Capture the cell that displays the provided text and extract its (X, Y) central coordinate. 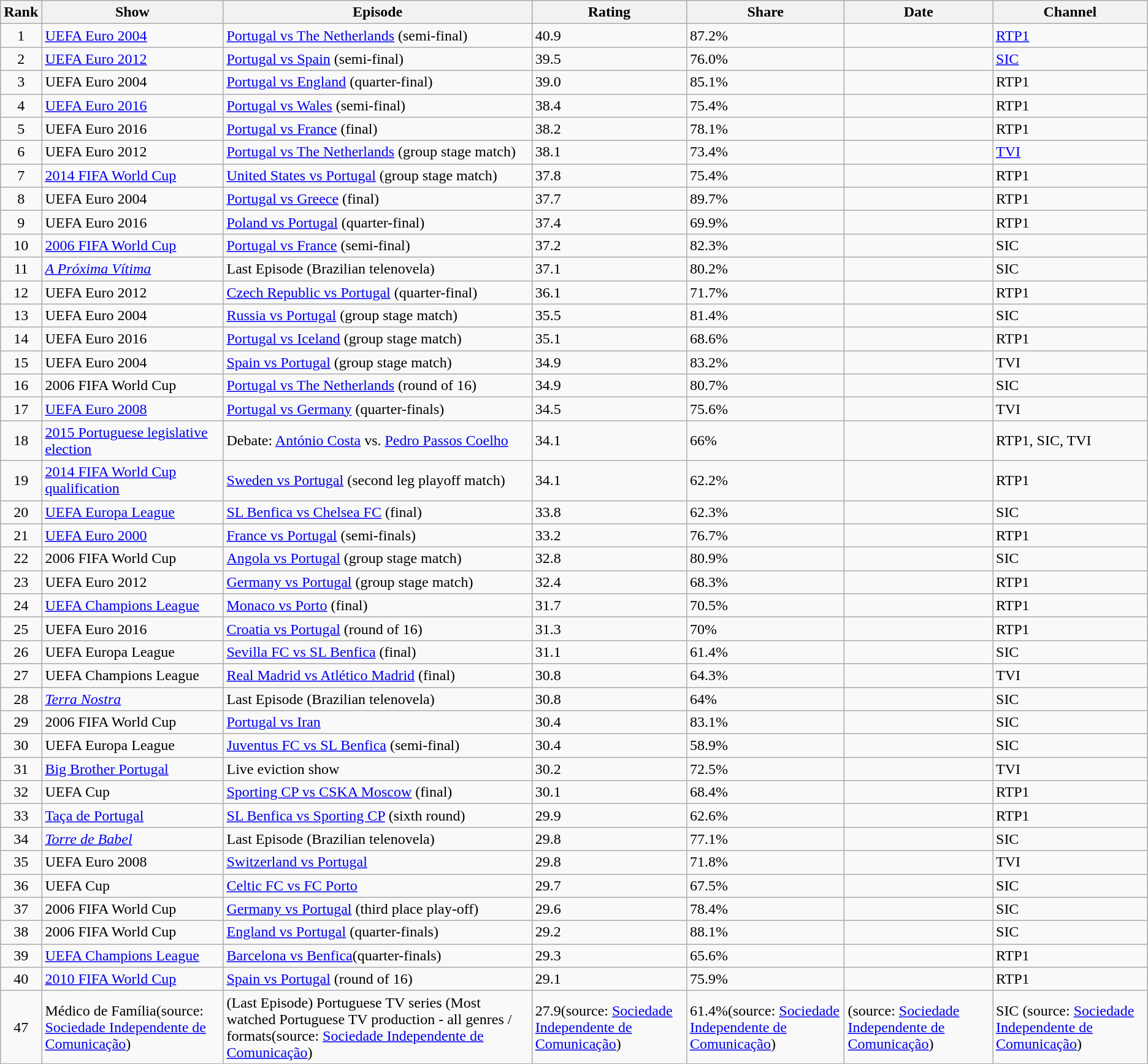
England vs Portugal (quarter-finals) (378, 932)
Barcelona vs Benfica(quarter-finals) (378, 955)
33.8 (609, 512)
8 (21, 199)
29.6 (609, 909)
29.2 (609, 932)
85.1% (765, 82)
Portugal vs Germany (quarter-finals) (378, 409)
18 (21, 440)
5 (21, 129)
61.4%(source: Sociedade Independente de Comunicação) (765, 1027)
31.1 (609, 652)
15 (21, 362)
31 (21, 769)
37 (21, 909)
Germany vs Portugal (third place play-off) (378, 909)
Channel (1070, 12)
33 (21, 816)
Taça de Portugal (132, 816)
Portugal vs France (final) (378, 129)
37.1 (609, 269)
SL Benfica vs Sporting CP (sixth round) (378, 816)
Juventus FC vs SL Benfica (semi-final) (378, 746)
Portugal vs Spain (semi-final) (378, 59)
70% (765, 629)
France vs Portugal (semi-finals) (378, 535)
2014 FIFA World Cup (132, 175)
RTP1, SIC, TVI (1070, 440)
35.5 (609, 316)
38 (21, 932)
71.7% (765, 293)
6 (21, 152)
2010 FIFA World Cup (132, 979)
Episode (378, 12)
Share (765, 12)
United States vs Portugal (group stage match) (378, 175)
40.9 (609, 36)
38.2 (609, 129)
73.4% (765, 152)
32 (21, 792)
Portugal vs France (semi-final) (378, 245)
69.9% (765, 222)
(source: Sociedade Independente de Comunicação) (919, 1027)
10 (21, 245)
26 (21, 652)
61.4% (765, 652)
64% (765, 698)
88.1% (765, 932)
78.4% (765, 909)
Russia vs Portugal (group stage match) (378, 316)
76.0% (765, 59)
33.2 (609, 535)
Switzerland vs Portugal (378, 862)
Rank (21, 12)
Date (919, 12)
Terra Nostra (132, 698)
83.1% (765, 722)
29.1 (609, 979)
11 (21, 269)
31.3 (609, 629)
Real Madrid vs Atlético Madrid (final) (378, 675)
4 (21, 105)
Portugal vs Iceland (group stage match) (378, 339)
1 (21, 36)
31.7 (609, 605)
Monaco vs Porto (final) (378, 605)
Live eviction show (378, 769)
72.5% (765, 769)
Germany vs Portugal (group stage match) (378, 582)
30 (21, 746)
Médico de Família(source: Sociedade Independente de Comunicação) (132, 1027)
39.5 (609, 59)
Portugal vs The Netherlands (round of 16) (378, 386)
7 (21, 175)
27 (21, 675)
39 (21, 955)
37.4 (609, 222)
80.9% (765, 559)
77.1% (765, 839)
38.1 (609, 152)
47 (21, 1027)
Portugal vs Wales (semi-final) (378, 105)
32.8 (609, 559)
14 (21, 339)
29 (21, 722)
28 (21, 698)
37.2 (609, 245)
20 (21, 512)
37.7 (609, 199)
12 (21, 293)
A Próxima Vítima (132, 269)
Big Brother Portugal (132, 769)
21 (21, 535)
34 (21, 839)
(Last Episode) Portuguese TV series (Most watched Portuguese TV production - all genres / formats(source: Sociedade Independente de Comunicação) (378, 1027)
67.5% (765, 886)
32.4 (609, 582)
Spain vs Portugal (round of 16) (378, 979)
22 (21, 559)
3 (21, 82)
Sweden vs Portugal (second leg playoff match) (378, 481)
78.1% (765, 129)
Portugal vs Greece (final) (378, 199)
65.6% (765, 955)
66% (765, 440)
39.0 (609, 82)
16 (21, 386)
68.3% (765, 582)
29.3 (609, 955)
82.3% (765, 245)
17 (21, 409)
34.5 (609, 409)
Rating (609, 12)
2015 Portuguese legislative election (132, 440)
24 (21, 605)
Czech Republic vs Portugal (quarter-final) (378, 293)
62.2% (765, 481)
37.8 (609, 175)
23 (21, 582)
Croatia vs Portugal (round of 16) (378, 629)
Portugal vs The Netherlands (semi-final) (378, 36)
2014 FIFA World Cup qualification (132, 481)
Debate: António Costa vs. Pedro Passos Coelho (378, 440)
Spain vs Portugal (group stage match) (378, 362)
Show (132, 12)
Sevilla FC vs SL Benfica (final) (378, 652)
30.1 (609, 792)
68.4% (765, 792)
Sporting CP vs CSKA Moscow (final) (378, 792)
25 (21, 629)
2 (21, 59)
35 (21, 862)
9 (21, 222)
68.6% (765, 339)
38.4 (609, 105)
29.9 (609, 816)
27.9(source: Sociedade Independente de Comunicação) (609, 1027)
SIC (source: Sociedade Independente de Comunicação) (1070, 1027)
Torre de Babel (132, 839)
Angola vs Portugal (group stage match) (378, 559)
UEFA Euro 2000 (132, 535)
62.6% (765, 816)
Celtic FC vs FC Porto (378, 886)
SL Benfica vs Chelsea FC (final) (378, 512)
81.4% (765, 316)
76.7% (765, 535)
64.3% (765, 675)
36 (21, 886)
71.8% (765, 862)
83.2% (765, 362)
13 (21, 316)
35.1 (609, 339)
30.2 (609, 769)
36.1 (609, 293)
Poland vs Portugal (quarter-final) (378, 222)
80.7% (765, 386)
87.2% (765, 36)
89.7% (765, 199)
80.2% (765, 269)
58.9% (765, 746)
29.7 (609, 886)
40 (21, 979)
75.9% (765, 979)
Portugal vs England (quarter-final) (378, 82)
62.3% (765, 512)
19 (21, 481)
70.5% (765, 605)
Portugal vs Iran (378, 722)
75.6% (765, 409)
Portugal vs The Netherlands (group stage match) (378, 152)
